Detect which cell encompasses the target text, then output its [X, Y] center coordinate. 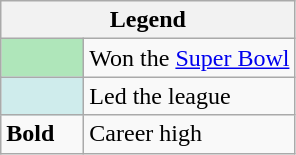
Career high [190, 134]
Won the Super Bowl [190, 58]
Legend [148, 20]
Bold [42, 134]
Led the league [190, 96]
